Return (x, y) of the center of cell containing provided text 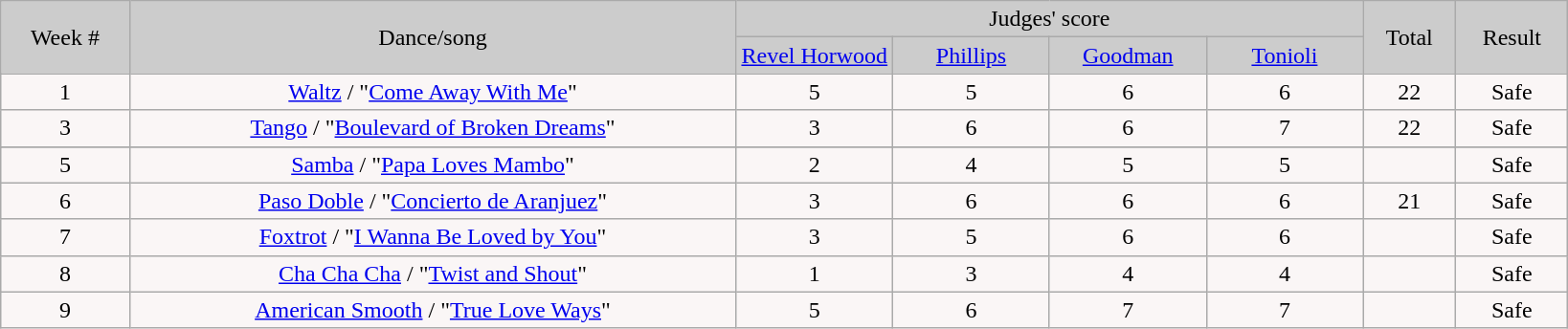
Waltz / "Come Away With Me" (433, 92)
Phillips (972, 55)
Foxtrot / "I Wanna Be Loved by You" (433, 237)
Samba / "Papa Loves Mambo" (433, 164)
8 (65, 274)
Cha Cha Cha / "Twist and Shout" (433, 274)
Dance/song (433, 37)
21 (1409, 201)
Judges' score (1049, 19)
Paso Doble / "Concierto de Aranjuez" (433, 201)
Revel Horwood (815, 55)
Result (1512, 37)
Total (1409, 37)
Tango / "Boulevard of Broken Dreams" (433, 128)
2 (815, 164)
American Smooth / "True Love Ways" (433, 310)
9 (65, 310)
Tonioli (1285, 55)
Goodman (1128, 55)
Week # (65, 37)
